Return (X, Y) of the center of cell containing provided text 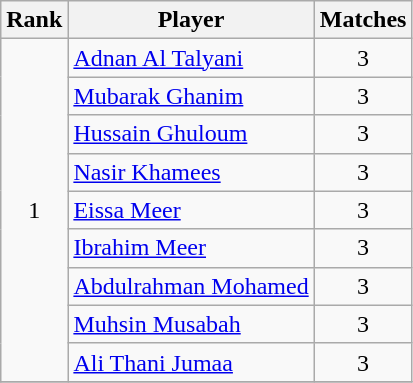
Hussain Ghuloum (191, 134)
Matches (363, 20)
Player (191, 20)
Mubarak Ghanim (191, 96)
Muhsin Musabah (191, 324)
1 (34, 210)
Adnan Al Talyani (191, 58)
Abdulrahman Mohamed (191, 286)
Ibrahim Meer (191, 248)
Ali Thani Jumaa (191, 362)
Eissa Meer (191, 210)
Nasir Khamees (191, 172)
Rank (34, 20)
